Output the [X, Y] coordinate of the center of the cell containing the given text.  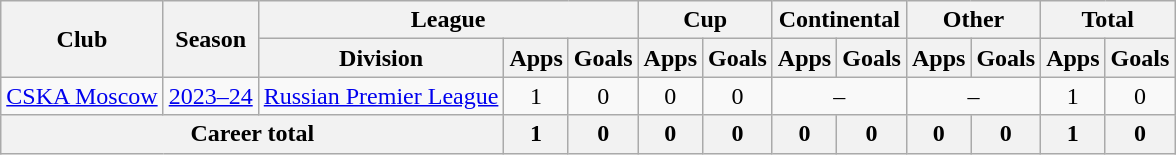
League [448, 20]
Career total [252, 134]
Club [82, 39]
Total [1108, 20]
Division [381, 58]
Season [210, 39]
Other [973, 20]
Cup [705, 20]
Russian Premier League [381, 96]
Continental [839, 20]
2023–24 [210, 96]
CSKA Moscow [82, 96]
